Extract the [X, Y] coordinate from the center of the cell holding the provided text.  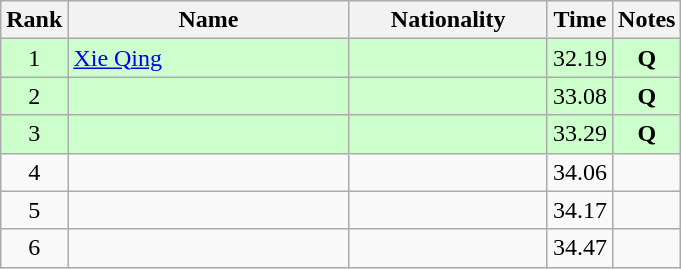
Notes [647, 20]
Rank [34, 20]
Xie Qing [208, 58]
3 [34, 134]
2 [34, 96]
Nationality [448, 20]
32.19 [580, 58]
34.47 [580, 248]
33.29 [580, 134]
33.08 [580, 96]
4 [34, 172]
5 [34, 210]
6 [34, 248]
1 [34, 58]
34.17 [580, 210]
34.06 [580, 172]
Name [208, 20]
Time [580, 20]
